Scan for the cell matching the given text and deliver its [X, Y] coordinate at center. 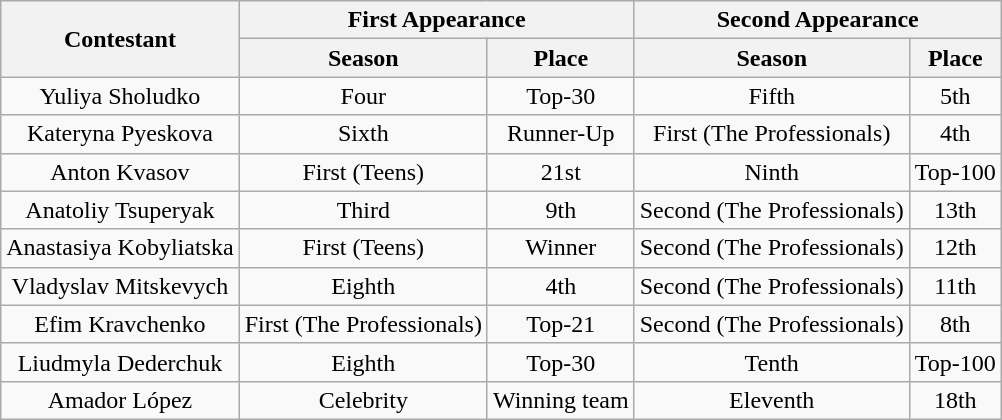
Winner [560, 248]
Fifth [772, 96]
Ninth [772, 172]
21st [560, 172]
Anastasiya Kobyliatska [120, 248]
Anatoliy Tsuperyak [120, 210]
Yuliya Sholudko [120, 96]
Winning team [560, 400]
Third [363, 210]
9th [560, 210]
Tenth [772, 362]
Celebrity [363, 400]
11th [955, 286]
Contestant [120, 39]
Liudmyla Dederchuk [120, 362]
8th [955, 324]
12th [955, 248]
13th [955, 210]
Anton Kvasov [120, 172]
Runner-Up [560, 134]
Top-21 [560, 324]
Eleventh [772, 400]
5th [955, 96]
First Appearance [436, 20]
Sixth [363, 134]
18th [955, 400]
Vladyslav Mitskevych [120, 286]
Second Appearance [818, 20]
Efim Kravchenko [120, 324]
Amador López [120, 400]
Kateryna Pyeskova [120, 134]
Four [363, 96]
